Identify which cell holds the provided text, then report its (X, Y) central coordinate. 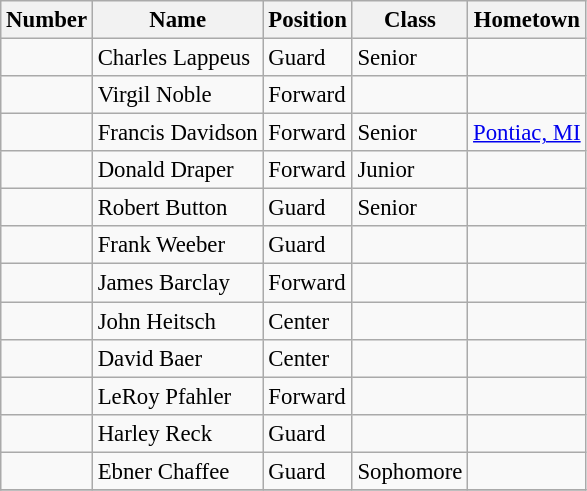
Sophomore (410, 471)
Virgil Noble (178, 95)
Harley Reck (178, 433)
Junior (410, 170)
James Barclay (178, 283)
Class (410, 20)
Ebner Chaffee (178, 471)
John Heitsch (178, 321)
Position (308, 20)
Hometown (527, 20)
Name (178, 20)
Robert Button (178, 208)
Pontiac, MI (527, 133)
Donald Draper (178, 170)
Charles Lappeus (178, 58)
Francis Davidson (178, 133)
Frank Weeber (178, 245)
LeRoy Pfahler (178, 396)
David Baer (178, 358)
Number (47, 20)
